Extract the (X, Y) coordinate from the center of the cell holding the provided text.  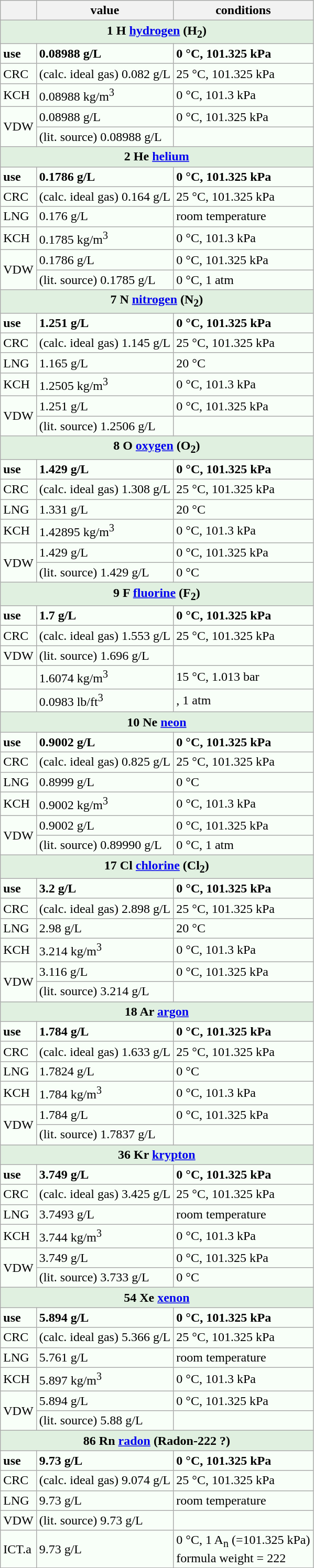
0 °C, 1 An (=101.325 kPa)formula weight = 222 (243, 1549)
0.1785 kg/m3 (105, 238)
15 °C, 1.013 bar (243, 677)
0.176 g/L (105, 216)
(lit. source) 0.1785 g/L (105, 280)
conditions (243, 10)
(calc. ideal gas) 1.308 g/L (105, 489)
7 N nitrogen (N2) (157, 301)
3.214 kg/m3 (105, 950)
(calc. ideal gas) 9.074 g/L (105, 1480)
(lit. source) 1.696 g/L (105, 656)
1.331 g/L (105, 509)
1.7 g/L (105, 616)
1.7824 g/L (105, 1071)
1.6074 kg/m3 (105, 677)
3.7493 g/L (105, 1214)
8 O oxygen (O2) (157, 448)
(lit. source) 1.2506 g/L (105, 426)
1.2505 kg/m3 (105, 385)
2.98 g/L (105, 928)
86 Rn radon (Radon-222 ?) (157, 1441)
(lit. source) 3.733 g/L (105, 1278)
(lit. source) 1.429 g/L (105, 572)
(calc. ideal gas) 1.633 g/L (105, 1051)
(calc. ideal gas) 2.898 g/L (105, 908)
17 Cl chlorine (Cl2) (157, 867)
3.116 g/L (105, 972)
1.42895 kg/m3 (105, 531)
(lit. source) 5.88 g/L (105, 1421)
0.08988 kg/m3 (105, 95)
0.9002 kg/m3 (105, 804)
(lit. source) 3.214 g/L (105, 992)
0.0983 lb/ft3 (105, 700)
(lit. source) 0.89990 g/L (105, 845)
3.2 g/L (105, 888)
18 Ar argon (157, 1011)
1.165 g/L (105, 363)
2 He helium (157, 157)
54 Xe xenon (157, 1298)
(calc. ideal gas) 3.425 g/L (105, 1194)
0.8999 g/L (105, 782)
(calc. ideal gas) 1.145 g/L (105, 343)
(calc. ideal gas) 0.164 g/L (105, 197)
(calc. ideal gas) 5.366 g/L (105, 1337)
1.784 kg/m3 (105, 1093)
(lit. source) 9.73 g/L (105, 1520)
(lit. source) 0.08988 g/L (105, 137)
(calc. ideal gas) 0.082 g/L (105, 73)
ICT.a (18, 1549)
5.897 kg/m3 (105, 1379)
(lit. source) 1.7837 g/L (105, 1135)
(calc. ideal gas) 0.825 g/L (105, 762)
10 Ne neon (157, 722)
5.761 g/L (105, 1357)
1 H hydrogen (H2) (157, 32)
9 F fluorine (F2) (157, 594)
(calc. ideal gas) 1.553 g/L (105, 636)
3.744 kg/m3 (105, 1236)
36 Kr krypton (157, 1155)
value (105, 10)
, 1 atm (243, 700)
